Find where the given text appears and provide that cell's center as (x, y) coordinate. 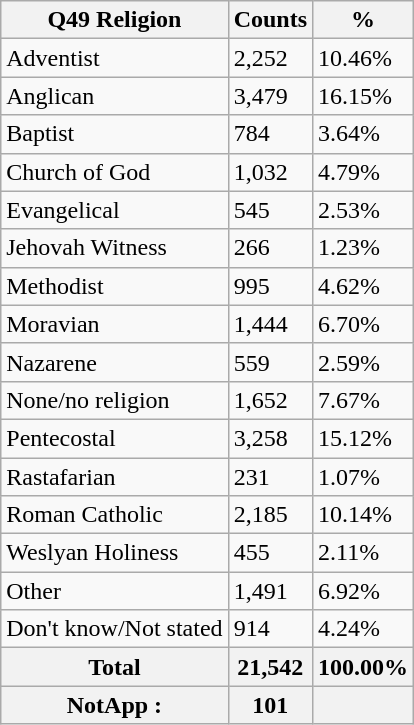
101 (270, 705)
21,542 (270, 667)
7.67% (364, 400)
100.00% (364, 667)
455 (270, 553)
1,444 (270, 324)
784 (270, 134)
Counts (270, 20)
4.24% (364, 629)
266 (270, 248)
Q49 Religion (114, 20)
3,258 (270, 438)
1.07% (364, 477)
995 (270, 286)
559 (270, 362)
6.70% (364, 324)
10.14% (364, 515)
10.46% (364, 58)
Pentecostal (114, 438)
Roman Catholic (114, 515)
NotApp : (114, 705)
Baptist (114, 134)
4.79% (364, 172)
2,185 (270, 515)
914 (270, 629)
Total (114, 667)
Don't know/Not stated (114, 629)
4.62% (364, 286)
2.59% (364, 362)
1.23% (364, 248)
3.64% (364, 134)
% (364, 20)
Evangelical (114, 210)
2,252 (270, 58)
Jehovah Witness (114, 248)
3,479 (270, 96)
1,652 (270, 400)
Adventist (114, 58)
545 (270, 210)
2.53% (364, 210)
Anglican (114, 96)
1,491 (270, 591)
1,032 (270, 172)
Methodist (114, 286)
231 (270, 477)
Church of God (114, 172)
Moravian (114, 324)
2.11% (364, 553)
None/no religion (114, 400)
15.12% (364, 438)
Nazarene (114, 362)
Weslyan Holiness (114, 553)
6.92% (364, 591)
16.15% (364, 96)
Rastafarian (114, 477)
Other (114, 591)
